Scan for the cell matching the given text and deliver its [X, Y] coordinate at center. 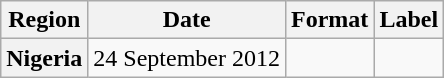
Format [329, 20]
Date [187, 20]
24 September 2012 [187, 58]
Nigeria [44, 58]
Label [409, 20]
Region [44, 20]
